Return the (X, Y) coordinate for the center point of the cell that contains the specified text.  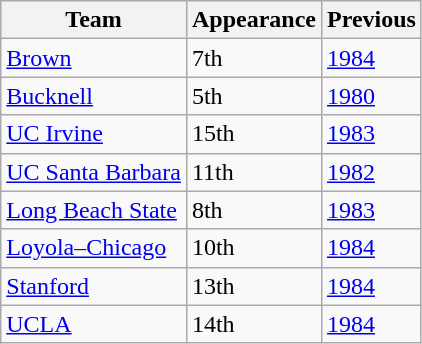
7th (254, 58)
11th (254, 172)
13th (254, 286)
Appearance (254, 20)
5th (254, 96)
8th (254, 210)
1982 (371, 172)
UC Irvine (94, 134)
Previous (371, 20)
14th (254, 324)
Team (94, 20)
Stanford (94, 286)
Long Beach State (94, 210)
10th (254, 248)
15th (254, 134)
Loyola–Chicago (94, 248)
Brown (94, 58)
UCLA (94, 324)
UC Santa Barbara (94, 172)
1980 (371, 96)
Bucknell (94, 96)
